Output the [X, Y] coordinate of the center of the cell containing the given text.  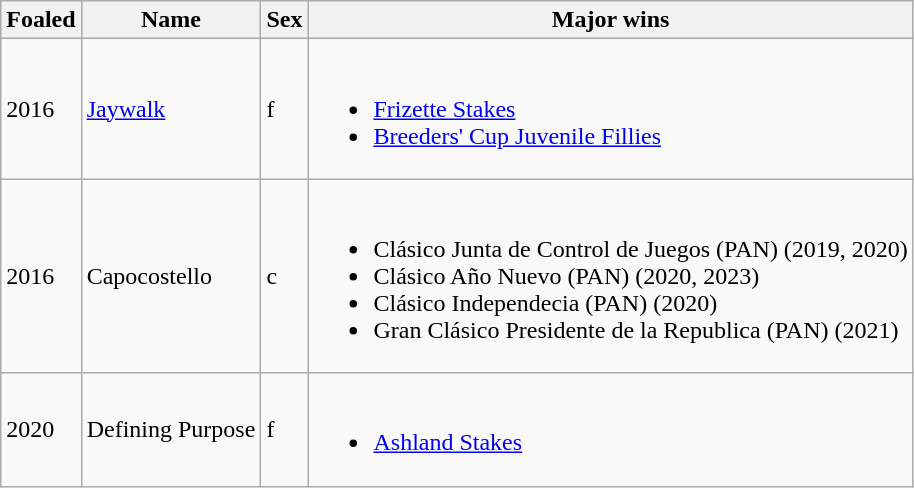
Major wins [610, 20]
Capocostello [171, 276]
2020 [41, 430]
Name [171, 20]
Frizette StakesBreeders' Cup Juvenile Fillies [610, 109]
Defining Purpose [171, 430]
c [284, 276]
Jaywalk [171, 109]
Foaled [41, 20]
Ashland Stakes [610, 430]
Sex [284, 20]
